Provide the [X, Y] coordinate of the cell's center where the given text is located.  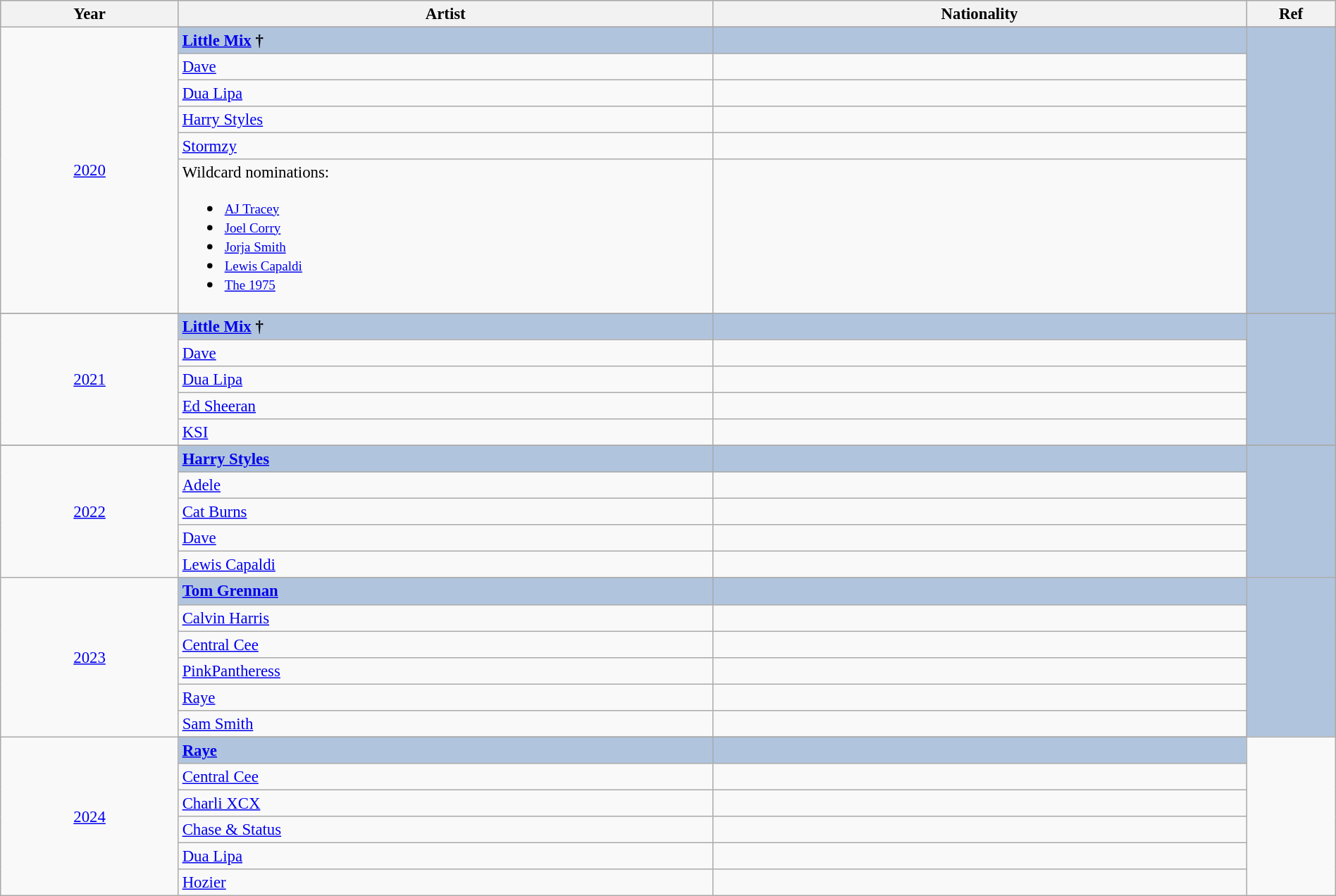
Adele [445, 485]
KSI [445, 433]
Nationality [979, 14]
Charli XCX [445, 803]
Year [90, 14]
2023 [90, 658]
Wildcard nominations:AJ TraceyJoel CorryJorja SmithLewis CapaldiThe 1975 [445, 236]
PinkPantheress [445, 671]
Hozier [445, 883]
Calvin Harris [445, 618]
Ed Sheeran [445, 406]
Stormzy [445, 147]
2021 [90, 380]
Lewis Capaldi [445, 565]
Ref [1291, 14]
2020 [90, 170]
Chase & Status [445, 830]
2022 [90, 512]
Artist [445, 14]
2024 [90, 816]
Tom Grennan [445, 592]
Cat Burns [445, 512]
Sam Smith [445, 724]
